From the cell containing the given text, extract its center point as [x, y] coordinate. 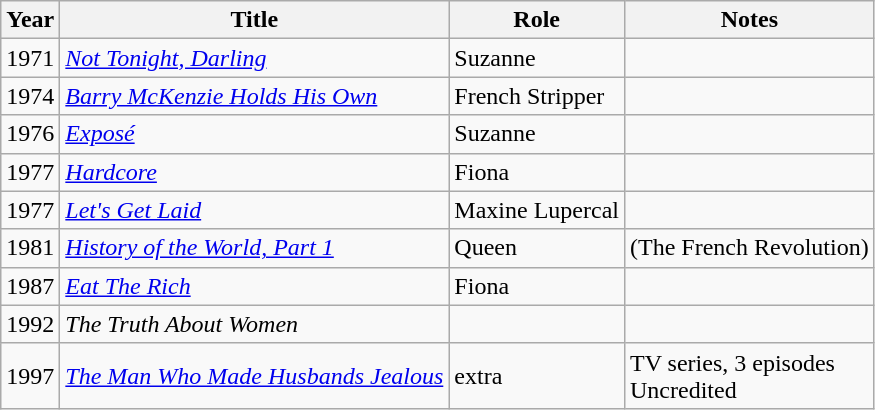
Barry McKenzie Holds His Own [254, 96]
1992 [30, 324]
1981 [30, 248]
Exposé [254, 134]
The Truth About Women [254, 324]
Year [30, 20]
1971 [30, 58]
(The French Revolution) [749, 248]
Eat The Rich [254, 286]
Hardcore [254, 172]
History of the World, Part 1 [254, 248]
1997 [30, 376]
TV series, 3 episodesUncredited [749, 376]
Maxine Lupercal [537, 210]
Role [537, 20]
extra [537, 376]
Notes [749, 20]
Queen [537, 248]
Not Tonight, Darling [254, 58]
The Man Who Made Husbands Jealous [254, 376]
Title [254, 20]
1987 [30, 286]
Let's Get Laid [254, 210]
1974 [30, 96]
1976 [30, 134]
French Stripper [537, 96]
